Determine the [x, y] coordinate at the center of the cell enclosing the given text.  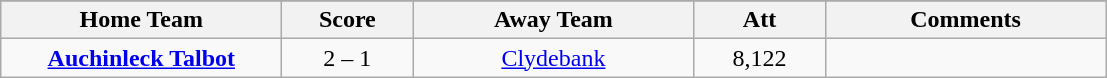
Away Team [554, 20]
Auchinleck Talbot [142, 58]
Home Team [142, 20]
Score [348, 20]
8,122 [760, 58]
Att [760, 20]
Clydebank [554, 58]
2 – 1 [348, 58]
Comments [966, 20]
